From the cell containing the given text, extract its center point as (x, y) coordinate. 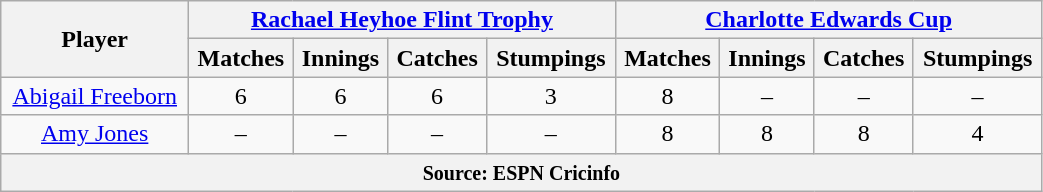
Source: ESPN Cricinfo (522, 172)
Charlotte Edwards Cup (828, 20)
4 (978, 134)
Rachael Heyhoe Flint Trophy (402, 20)
3 (550, 96)
Amy Jones (95, 134)
Abigail Freeborn (95, 96)
Player (95, 39)
